Provide the [X, Y] coordinate of the cell's center where the given text is located.  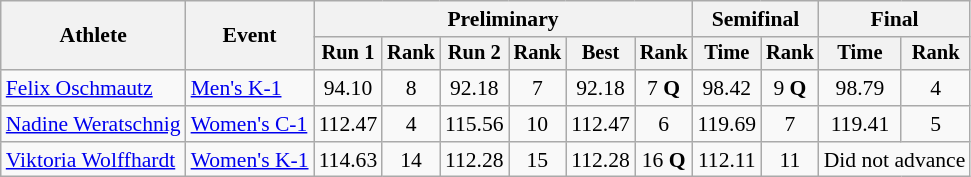
7 Q [664, 88]
98.79 [860, 88]
9 Q [790, 88]
8 [411, 88]
Semifinal [755, 19]
Felix Oschmautz [94, 88]
Final [895, 19]
6 [664, 124]
Run 2 [474, 54]
98.42 [726, 88]
Athlete [94, 36]
Best [600, 54]
115.56 [474, 124]
Preliminary [504, 19]
Women's C-1 [250, 124]
Event [250, 36]
119.41 [860, 124]
Run 1 [348, 54]
5 [936, 124]
94.10 [348, 88]
Nadine Weratschnig [94, 124]
Men's K-1 [250, 88]
119.69 [726, 124]
10 [538, 124]
